Detect which cell encompasses the target text, then output its [X, Y] center coordinate. 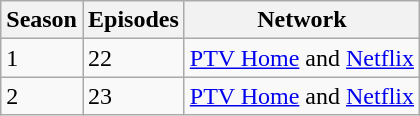
1 [42, 58]
Season [42, 20]
22 [133, 58]
2 [42, 96]
Network [302, 20]
23 [133, 96]
Episodes [133, 20]
